Extract the [x, y] coordinate from the center of the cell holding the provided text.  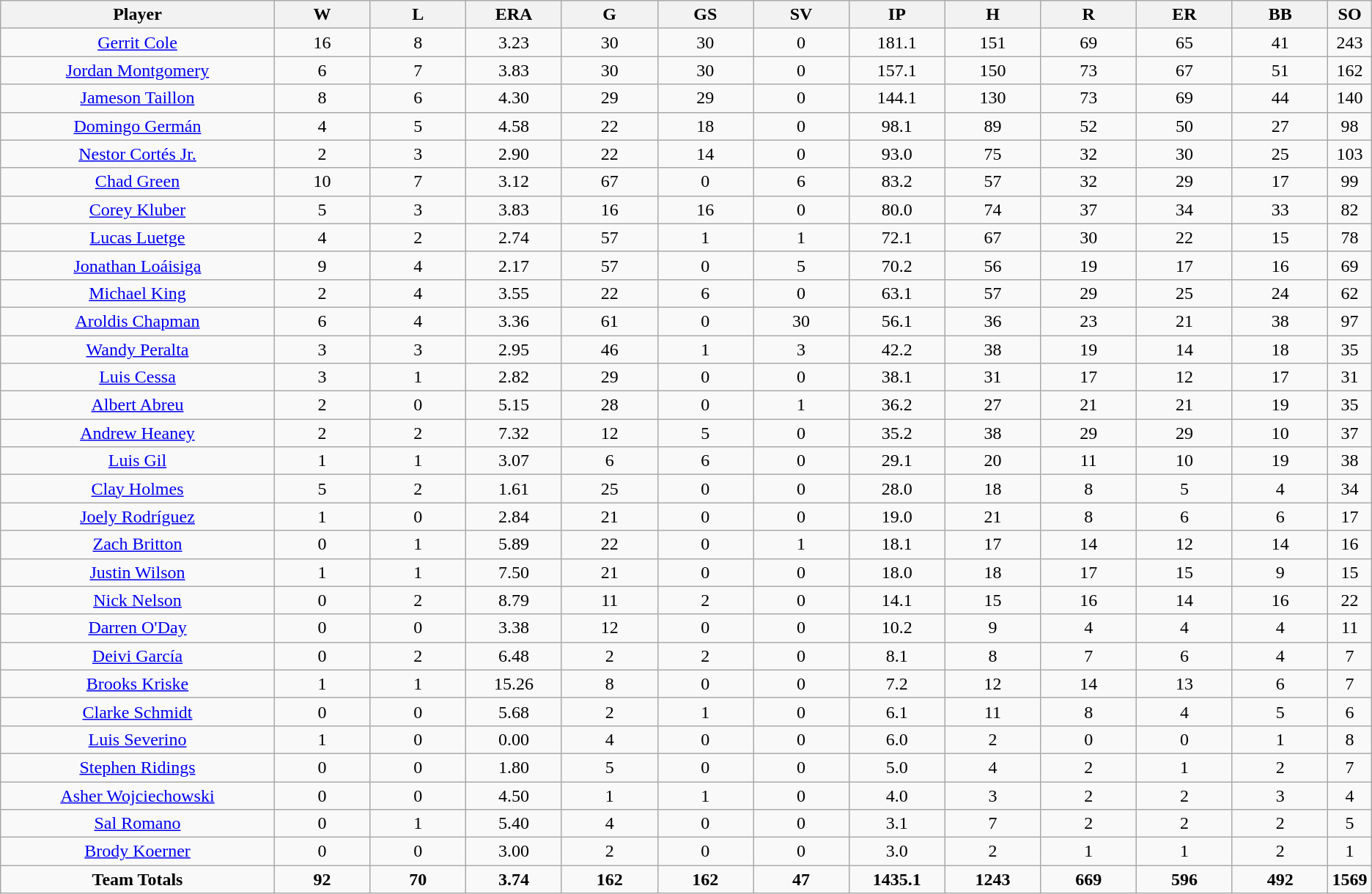
41 [1280, 43]
Nick Nelson [138, 600]
GS [705, 15]
36.2 [897, 405]
61 [610, 321]
44 [1280, 98]
Domingo Germán [138, 126]
3.1 [897, 824]
14.1 [897, 600]
1.80 [514, 767]
Stephen Ridings [138, 767]
Asher Wojciechowski [138, 795]
1569 [1350, 879]
Luis Cessa [138, 377]
Sal Romano [138, 824]
80.0 [897, 210]
36 [992, 321]
Deivi García [138, 656]
Team Totals [138, 879]
144.1 [897, 98]
3.07 [514, 461]
18.0 [897, 572]
Lucas Luetge [138, 237]
1435.1 [897, 879]
2.82 [514, 377]
97 [1350, 321]
83.2 [897, 182]
42.2 [897, 350]
243 [1350, 43]
H [992, 15]
L [418, 15]
28.0 [897, 489]
56.1 [897, 321]
Clay Holmes [138, 489]
75 [992, 154]
Corey Kluber [138, 210]
2.84 [514, 517]
W [322, 15]
56 [992, 265]
24 [1280, 293]
Chad Green [138, 182]
4.0 [897, 795]
SO [1350, 15]
BB [1280, 15]
46 [610, 350]
47 [802, 879]
ERA [514, 15]
62 [1350, 293]
38.1 [897, 377]
492 [1280, 879]
3.55 [514, 293]
4.30 [514, 98]
3.23 [514, 43]
Player [138, 15]
89 [992, 126]
IP [897, 15]
51 [1280, 70]
72.1 [897, 237]
70 [418, 879]
3.74 [514, 879]
7.2 [897, 684]
Zach Britton [138, 544]
181.1 [897, 43]
140 [1350, 98]
3.00 [514, 851]
Andrew Heaney [138, 433]
Jordan Montgomery [138, 70]
63.1 [897, 293]
52 [1089, 126]
20 [992, 461]
3.0 [897, 851]
6.0 [897, 739]
150 [992, 70]
2.95 [514, 350]
SV [802, 15]
78 [1350, 237]
5.68 [514, 712]
G [610, 15]
Luis Gil [138, 461]
130 [992, 98]
ER [1184, 15]
13 [1184, 684]
7.50 [514, 572]
33 [1280, 210]
8.1 [897, 656]
6.48 [514, 656]
10.2 [897, 628]
596 [1184, 879]
65 [1184, 43]
Brody Koerner [138, 851]
98 [1350, 126]
Clarke Schmidt [138, 712]
29.1 [897, 461]
28 [610, 405]
Gerrit Cole [138, 43]
Michael King [138, 293]
Joely Rodríguez [138, 517]
R [1089, 15]
18.1 [897, 544]
5.15 [514, 405]
92 [322, 879]
5.40 [514, 824]
1243 [992, 879]
669 [1089, 879]
35.2 [897, 433]
151 [992, 43]
8.79 [514, 600]
74 [992, 210]
Wandy Peralta [138, 350]
3.36 [514, 321]
2.74 [514, 237]
23 [1089, 321]
0.00 [514, 739]
1.61 [514, 489]
98.1 [897, 126]
19.0 [897, 517]
103 [1350, 154]
7.32 [514, 433]
2.17 [514, 265]
157.1 [897, 70]
Justin Wilson [138, 572]
Brooks Kriske [138, 684]
Jameson Taillon [138, 98]
82 [1350, 210]
6.1 [897, 712]
99 [1350, 182]
5.0 [897, 767]
70.2 [897, 265]
93.0 [897, 154]
Luis Severino [138, 739]
Nestor Cortés Jr. [138, 154]
3.38 [514, 628]
Aroldis Chapman [138, 321]
3.12 [514, 182]
Jonathan Loáisiga [138, 265]
Darren O'Day [138, 628]
4.58 [514, 126]
2.90 [514, 154]
50 [1184, 126]
5.89 [514, 544]
Albert Abreu [138, 405]
4.50 [514, 795]
15.26 [514, 684]
